Return the (x, y) coordinate for the center point of the cell that contains the specified text.  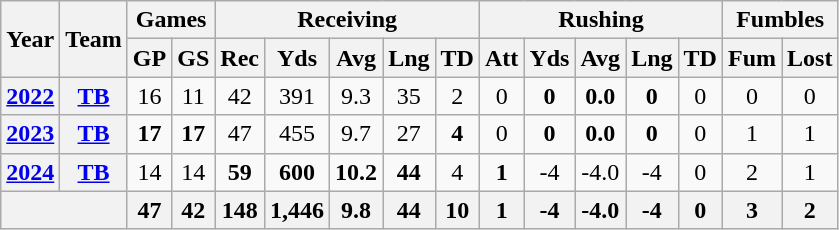
600 (298, 172)
148 (240, 210)
2022 (30, 96)
27 (409, 134)
35 (409, 96)
3 (752, 210)
16 (149, 96)
Lost (810, 58)
2023 (30, 134)
391 (298, 96)
455 (298, 134)
GS (194, 58)
11 (194, 96)
Fum (752, 58)
9.8 (356, 210)
Rec (240, 58)
Games (170, 20)
Team (94, 39)
GP (149, 58)
59 (240, 172)
1,446 (298, 210)
10.2 (356, 172)
Year (30, 39)
9.3 (356, 96)
9.7 (356, 134)
Receiving (348, 20)
10 (457, 210)
Fumbles (780, 20)
Att (501, 58)
2024 (30, 172)
Rushing (600, 20)
